Detect which cell encompasses the target text, then output its (x, y) center coordinate. 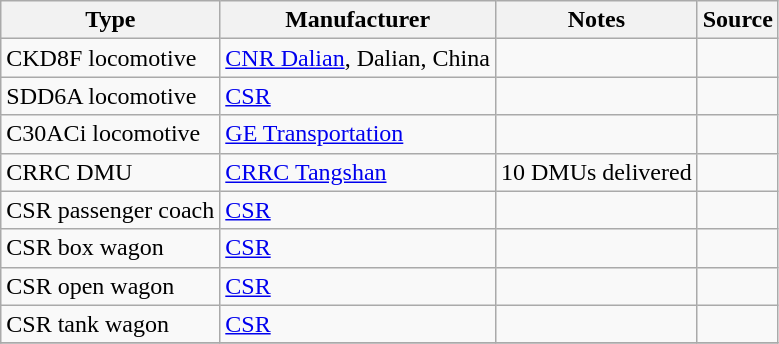
CSR open wagon (110, 286)
CSR box wagon (110, 248)
CRRC Tangshan (358, 172)
CNR Dalian, Dalian, China (358, 58)
SDD6A locomotive (110, 96)
Notes (596, 20)
CRRC DMU (110, 172)
GE Transportation (358, 134)
Type (110, 20)
CKD8F locomotive (110, 58)
CSR passenger coach (110, 210)
CSR tank wagon (110, 324)
Manufacturer (358, 20)
Source (738, 20)
C30ACi locomotive (110, 134)
10 DMUs delivered (596, 172)
